Scan for the cell matching the given text and deliver its [x, y] coordinate at center. 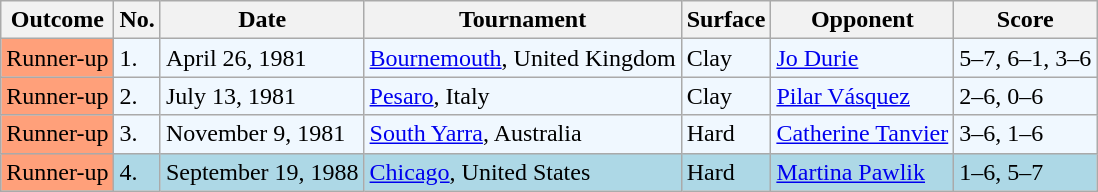
Chicago, United States [522, 172]
Bournemouth, United Kingdom [522, 58]
1–6, 5–7 [1026, 172]
Opponent [862, 20]
3. [137, 134]
Catherine Tanvier [862, 134]
September 19, 1988 [262, 172]
1. [137, 58]
Date [262, 20]
3–6, 1–6 [1026, 134]
Martina Pawlik [862, 172]
Jo Durie [862, 58]
2. [137, 96]
Tournament [522, 20]
April 26, 1981 [262, 58]
2–6, 0–6 [1026, 96]
Pilar Vásquez [862, 96]
4. [137, 172]
Surface [726, 20]
Outcome [58, 20]
South Yarra, Australia [522, 134]
No. [137, 20]
November 9, 1981 [262, 134]
5–7, 6–1, 3–6 [1026, 58]
July 13, 1981 [262, 96]
Score [1026, 20]
Pesaro, Italy [522, 96]
